Determine the (X, Y) coordinate at the center of the cell enclosing the given text.  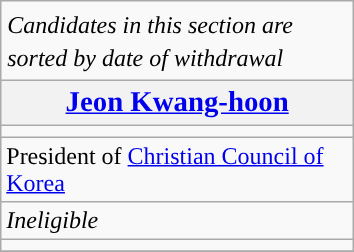
President of Christian Council of Korea (178, 170)
Candidates in this section are sorted by date of withdrawal (178, 40)
Jeon Kwang-hoon (178, 103)
Ineligible (178, 221)
